Detect which cell encompasses the target text, then output its (x, y) center coordinate. 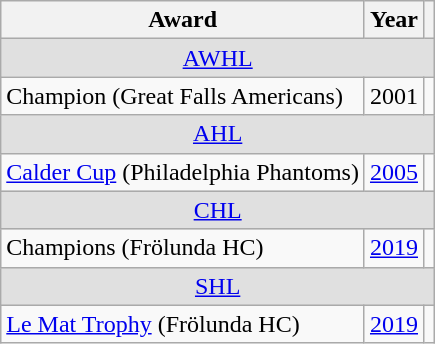
AHL (218, 134)
AWHL (218, 58)
2005 (394, 172)
SHL (218, 286)
Year (394, 20)
Calder Cup (Philadelphia Phantoms) (183, 172)
CHL (218, 210)
Le Mat Trophy (Frölunda HC) (183, 324)
Award (183, 20)
Champion (Great Falls Americans) (183, 96)
2001 (394, 96)
Champions (Frölunda HC) (183, 248)
